Extract the [X, Y] coordinate from the center of the cell holding the provided text.  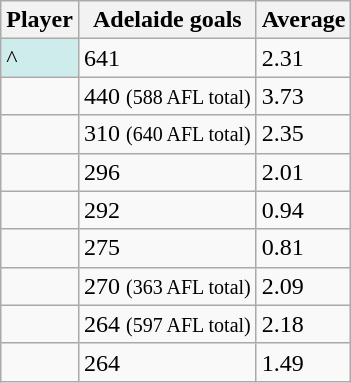
Average [304, 20]
310 (640 AFL total) [167, 134]
1.49 [304, 362]
2.09 [304, 286]
264 [167, 362]
2.01 [304, 172]
^ [40, 58]
440 (588 AFL total) [167, 96]
0.94 [304, 210]
264 (597 AFL total) [167, 324]
Player [40, 20]
2.35 [304, 134]
275 [167, 248]
3.73 [304, 96]
641 [167, 58]
270 (363 AFL total) [167, 286]
0.81 [304, 248]
296 [167, 172]
2.18 [304, 324]
292 [167, 210]
2.31 [304, 58]
Adelaide goals [167, 20]
